For the text-containing cell, return its midpoint in [X, Y] coordinate format. 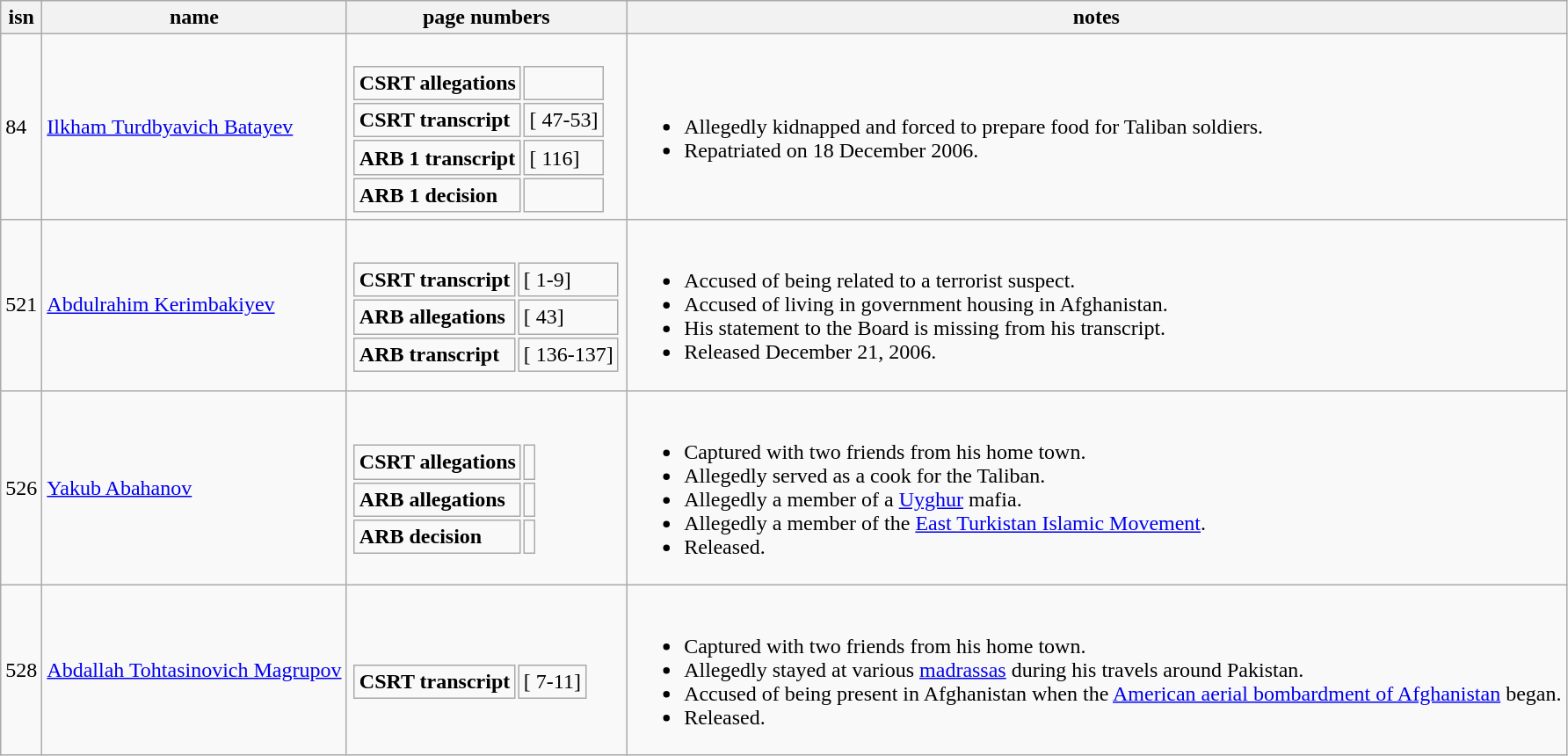
Abdallah Tohtasinovich Magrupov [194, 670]
CSRT transcript [ 1-9] ARB allegations [ 43] ARB transcript [ 136-137] [487, 305]
isn [21, 18]
Ilkham Turdbyavich Batayev [194, 127]
notes [1097, 18]
521 [21, 305]
528 [21, 670]
ARB 1 decision [438, 195]
CSRT transcript [ 7-11] [487, 670]
name [194, 18]
ARB 1 transcript [438, 157]
[ 136-137] [570, 354]
ARB decision [438, 537]
[ 1-9] [570, 280]
ARB transcript [435, 354]
page numbers [487, 18]
[ 7-11] [553, 682]
[ 43] [570, 317]
84 [21, 127]
Yakub Abahanov [194, 487]
[ 116] [564, 157]
[ 47-53] [564, 120]
526 [21, 487]
Abdulrahim Kerimbakiyev [194, 305]
Allegedly kidnapped and forced to prepare food for Taliban soldiers.Repatriated on 18 December 2006. [1097, 127]
CSRT allegations CSRT transcript [ 47-53] ARB 1 transcript [ 116] ARB 1 decision [487, 127]
CSRT allegations ARB allegations ARB decision [487, 487]
